Scan for the cell matching the given text and deliver its [x, y] coordinate at center. 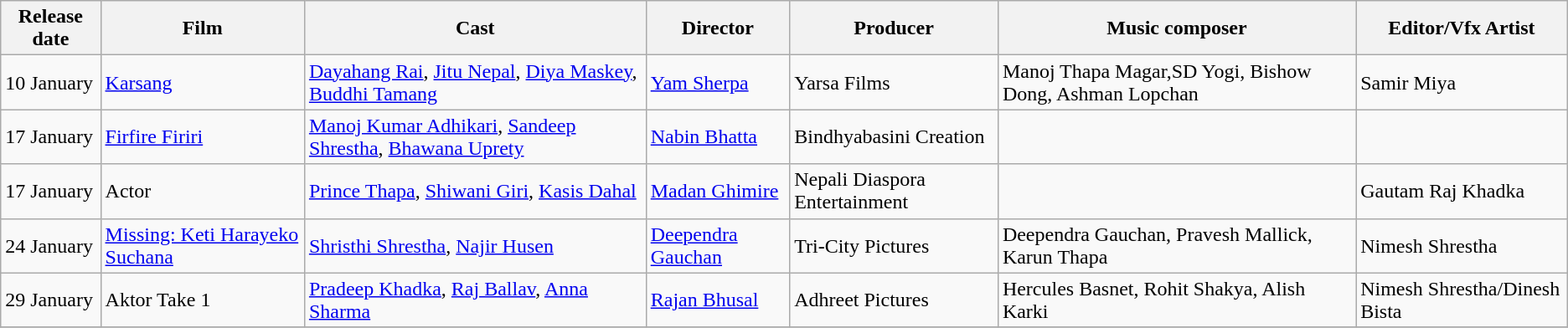
Actor [203, 191]
Film [203, 28]
Tri-City Pictures [895, 246]
Yam Sherpa [717, 82]
Karsang [203, 82]
Pradeep Khadka, Raj Ballav, Anna Sharma [475, 300]
Dayahang Rai, Jitu Nepal, Diya Maskey, Buddhi Tamang [475, 82]
Director [717, 28]
Nimesh Shrestha [1462, 246]
Producer [895, 28]
Release date [50, 28]
10 January [50, 82]
Shristhi Shrestha, Najir Husen [475, 246]
Gautam Raj Khadka [1462, 191]
Nabin Bhatta [717, 137]
Rajan Bhusal [717, 300]
Yarsa Films [895, 82]
Cast [475, 28]
Deependra Gauchan, Pravesh Mallick, Karun Thapa [1176, 246]
Hercules Basnet, Rohit Shakya, Alish Karki [1176, 300]
Firfire Firiri [203, 137]
Adhreet Pictures [895, 300]
29 January [50, 300]
Manoj Thapa Magar,SD Yogi, Bishow Dong, Ashman Lopchan [1176, 82]
Editor/Vfx Artist [1462, 28]
Prince Thapa, Shiwani Giri, Kasis Dahal [475, 191]
Bindhyabasini Creation [895, 137]
Music composer [1176, 28]
Samir Miya [1462, 82]
Nepali Diaspora Entertainment [895, 191]
Aktor Take 1 [203, 300]
Nimesh Shrestha/Dinesh Bista [1462, 300]
Manoj Kumar Adhikari, Sandeep Shrestha, Bhawana Uprety [475, 137]
24 January [50, 246]
Deependra Gauchan [717, 246]
Madan Ghimire [717, 191]
Missing: Keti Harayeko Suchana [203, 246]
